Extract the [x, y] coordinate from the center of the cell holding the provided text.  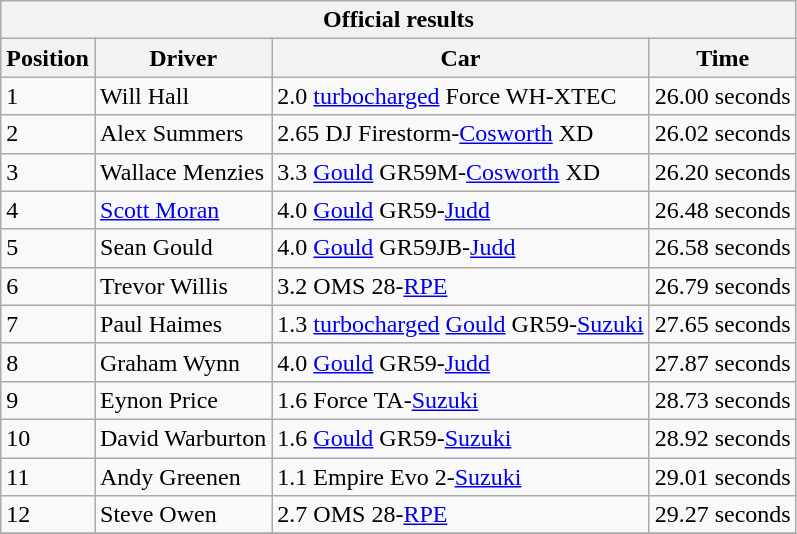
Car [460, 58]
Graham Wynn [182, 362]
2.7 OMS 28-RPE [460, 515]
David Warburton [182, 438]
5 [48, 248]
10 [48, 438]
Wallace Menzies [182, 172]
4 [48, 210]
3.3 Gould GR59M-Cosworth XD [460, 172]
1.3 turbocharged Gould GR59-Suzuki [460, 324]
Paul Haimes [182, 324]
2.0 turbocharged Force WH-XTEC [460, 96]
Alex Summers [182, 134]
Andy Greenen [182, 477]
11 [48, 477]
6 [48, 286]
26.58 seconds [722, 248]
26.79 seconds [722, 286]
Position [48, 58]
8 [48, 362]
29.01 seconds [722, 477]
Will Hall [182, 96]
7 [48, 324]
1.1 Empire Evo 2-Suzuki [460, 477]
9 [48, 400]
3.2 OMS 28-RPE [460, 286]
26.20 seconds [722, 172]
28.73 seconds [722, 400]
Time [722, 58]
Scott Moran [182, 210]
3 [48, 172]
28.92 seconds [722, 438]
1.6 Force TA-Suzuki [460, 400]
12 [48, 515]
1 [48, 96]
Official results [398, 20]
26.00 seconds [722, 96]
27.65 seconds [722, 324]
Steve Owen [182, 515]
4.0 Gould GR59JB-Judd [460, 248]
2.65 DJ Firestorm-Cosworth XD [460, 134]
26.02 seconds [722, 134]
Eynon Price [182, 400]
27.87 seconds [722, 362]
2 [48, 134]
1.6 Gould GR59-Suzuki [460, 438]
Sean Gould [182, 248]
29.27 seconds [722, 515]
Trevor Willis [182, 286]
Driver [182, 58]
26.48 seconds [722, 210]
